Scan for the cell matching the given text and deliver its (x, y) coordinate at center. 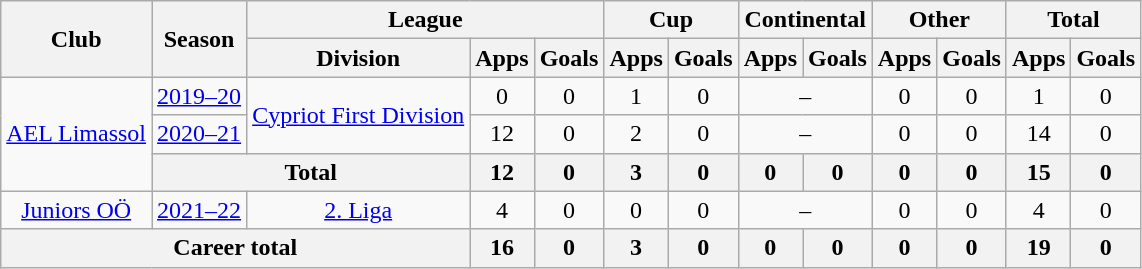
Cup (671, 20)
Career total (236, 248)
Cypriot First Division (358, 115)
Juniors OÖ (76, 210)
2021–22 (200, 210)
16 (502, 248)
19 (1038, 248)
Continental (805, 20)
2019–20 (200, 96)
Division (358, 58)
2. Liga (358, 210)
2 (636, 134)
15 (1038, 172)
Other (939, 20)
14 (1038, 134)
2020–21 (200, 134)
AEL Limassol (76, 134)
Season (200, 39)
League (426, 20)
Club (76, 39)
